Identify which cell holds the provided text, then report its [X, Y] central coordinate. 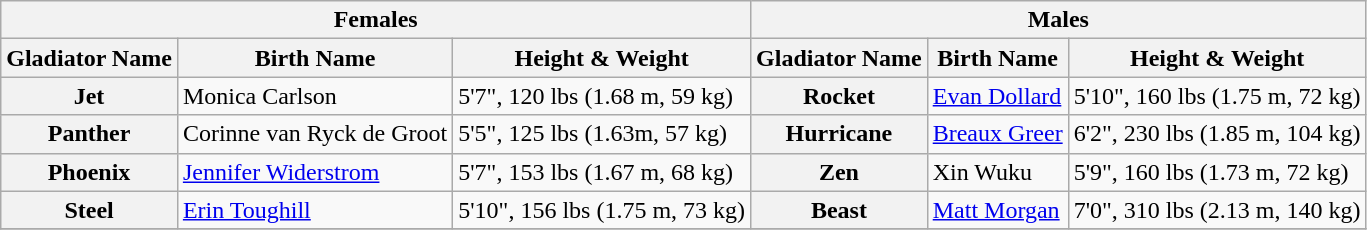
Erin Toughill [314, 210]
Panther [90, 134]
5'9", 160 lbs (1.73 m, 72 kg) [1217, 172]
Zen [840, 172]
Males [1058, 20]
5'10", 156 lbs (1.75 m, 73 kg) [602, 210]
7'0", 310 lbs (2.13 m, 140 kg) [1217, 210]
5'5", 125 lbs (1.63m, 57 kg) [602, 134]
Rocket [840, 96]
Breaux Greer [998, 134]
6'2", 230 lbs (1.85 m, 104 kg) [1217, 134]
Steel [90, 210]
Jet [90, 96]
Monica Carlson [314, 96]
Xin Wuku [998, 172]
Phoenix [90, 172]
5'10", 160 lbs (1.75 m, 72 kg) [1217, 96]
Beast [840, 210]
5'7", 120 lbs (1.68 m, 59 kg) [602, 96]
Evan Dollard [998, 96]
Matt Morgan [998, 210]
Females [376, 20]
Corinne van Ryck de Groot [314, 134]
Jennifer Widerstrom [314, 172]
5'7", 153 lbs (1.67 m, 68 kg) [602, 172]
Hurricane [840, 134]
